Locate the cell with the specified text and output its [x, y] center coordinate. 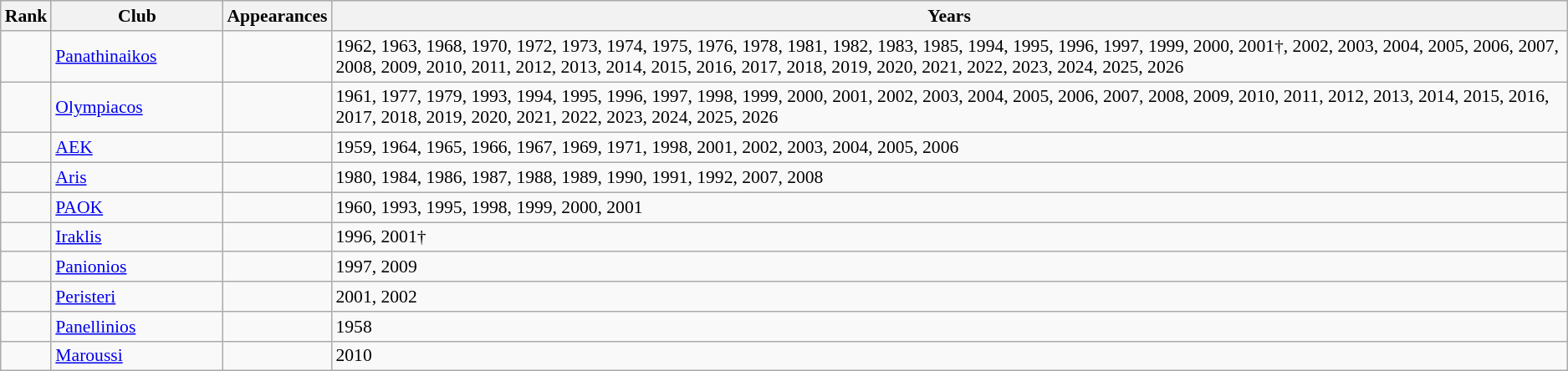
1959, 1964, 1965, 1966, 1967, 1969, 1971, 1998, 2001, 2002, 2003, 2004, 2005, 2006 [948, 148]
PAOK [137, 207]
1958 [948, 327]
2010 [948, 356]
Panellinios [137, 327]
Panionios [137, 267]
Panathinaikos [137, 57]
Maroussi [137, 356]
Peristeri [137, 297]
Years [948, 16]
Iraklis [137, 237]
Appearances [277, 16]
1997, 2009 [948, 267]
1996, 2001† [948, 237]
1980, 1984, 1986, 1987, 1988, 1989, 1990, 1991, 1992, 2007, 2008 [948, 178]
Rank [27, 16]
AEK [137, 148]
1960, 1993, 1995, 1998, 1999, 2000, 2001 [948, 207]
Aris [137, 178]
Olympiacos [137, 107]
Club [137, 16]
2001, 2002 [948, 297]
